Locate the cell with the specified text and output its [X, Y] center coordinate. 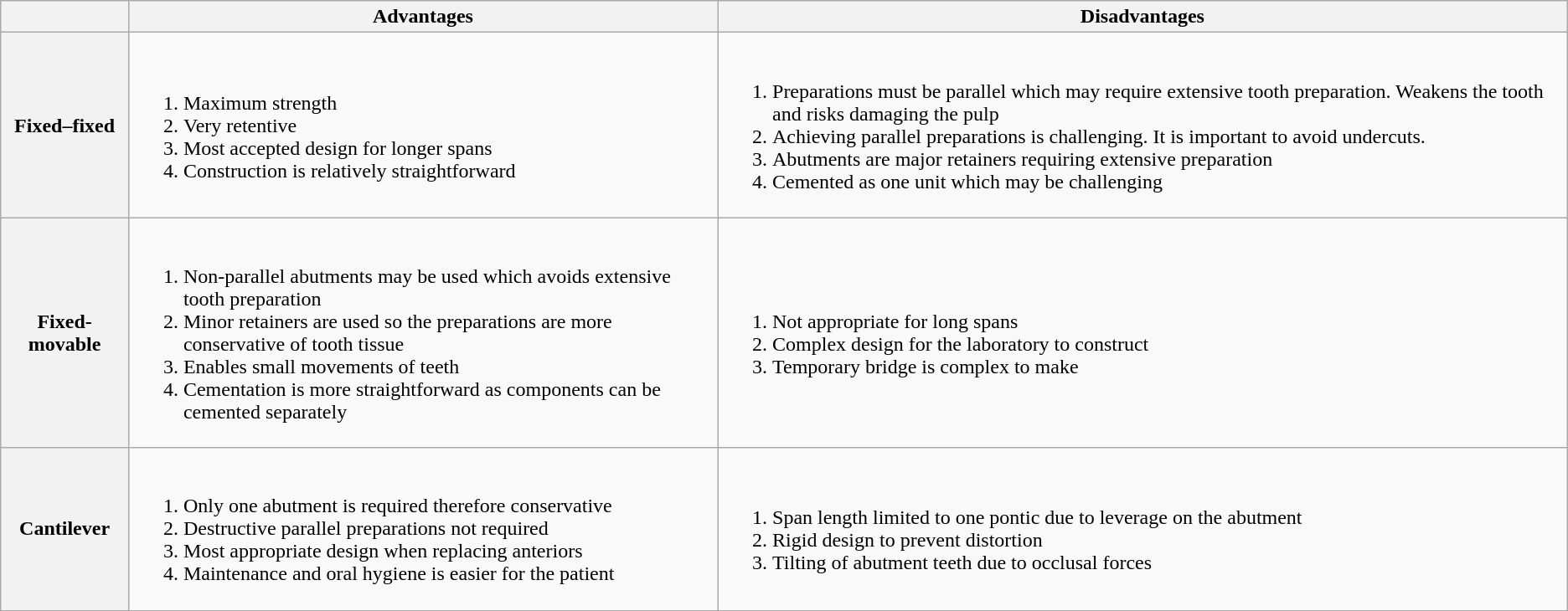
Fixed–fixed [65, 126]
Cantilever [65, 529]
Not appropriate for long spansComplex design for the laboratory to constructTemporary bridge is complex to make [1142, 333]
Disadvantages [1142, 17]
Maximum strengthVery retentiveMost accepted design for longer spansConstruction is relatively straightforward [422, 126]
Advantages [422, 17]
Fixed-movable [65, 333]
Span length limited to one pontic due to leverage on the abutmentRigid design to prevent distortionTilting of abutment teeth due to occlusal forces [1142, 529]
